Determine the [X, Y] coordinate at the center of the cell enclosing the given text.  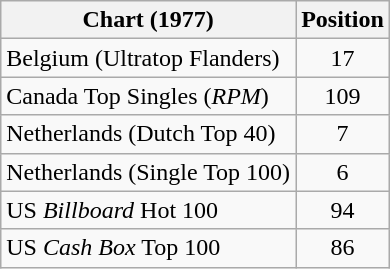
Belgium (Ultratop Flanders) [148, 58]
86 [343, 248]
94 [343, 210]
109 [343, 96]
6 [343, 172]
7 [343, 134]
Position [343, 20]
Chart (1977) [148, 20]
Netherlands (Single Top 100) [148, 172]
US Cash Box Top 100 [148, 248]
Canada Top Singles (RPM) [148, 96]
17 [343, 58]
US Billboard Hot 100 [148, 210]
Netherlands (Dutch Top 40) [148, 134]
